Return the (x, y) coordinate for the center point of the cell that contains the specified text.  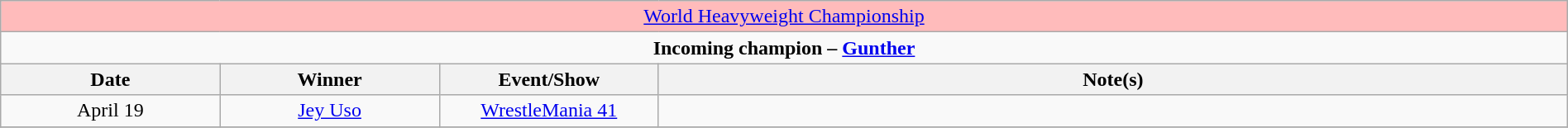
Winner (329, 79)
Event/Show (549, 79)
Incoming champion – Gunther (784, 48)
April 19 (111, 111)
World Heavyweight Championship (784, 17)
Note(s) (1113, 79)
Jey Uso (329, 111)
Date (111, 79)
WrestleMania 41 (549, 111)
